For the text-containing cell, return its midpoint in (x, y) coordinate format. 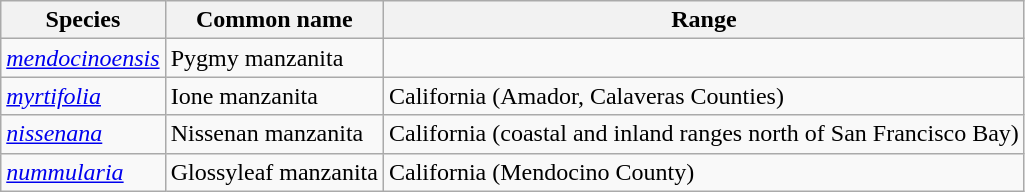
Pygmy manzanita (274, 58)
California (coastal and inland ranges north of San Francisco Bay) (704, 134)
mendocinoensis (83, 58)
Common name (274, 20)
nummularia (83, 172)
California (Amador, Calaveras Counties) (704, 96)
Range (704, 20)
Ione manzanita (274, 96)
nissenana (83, 134)
Nissenan manzanita (274, 134)
Glossyleaf manzanita (274, 172)
California (Mendocino County) (704, 172)
myrtifolia (83, 96)
Species (83, 20)
